From the cell containing the given text, extract its center point as [x, y] coordinate. 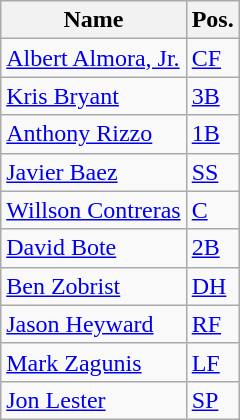
Ben Zobrist [94, 286]
Mark Zagunis [94, 362]
SP [212, 400]
2B [212, 248]
David Bote [94, 248]
LF [212, 362]
Willson Contreras [94, 210]
Jason Heyward [94, 324]
RF [212, 324]
CF [212, 58]
C [212, 210]
SS [212, 172]
1B [212, 134]
Pos. [212, 20]
3B [212, 96]
Albert Almora, Jr. [94, 58]
Anthony Rizzo [94, 134]
DH [212, 286]
Kris Bryant [94, 96]
Jon Lester [94, 400]
Javier Baez [94, 172]
Name [94, 20]
